Return [x, y] of the center of cell containing provided text 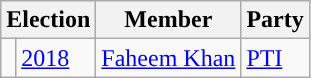
Member [168, 20]
Party [275, 20]
PTI [275, 58]
Election [48, 20]
2018 [56, 58]
Faheem Khan [168, 58]
